Pinpoint the cell where the given text exists, returning its [x, y] midpoint coordinate. 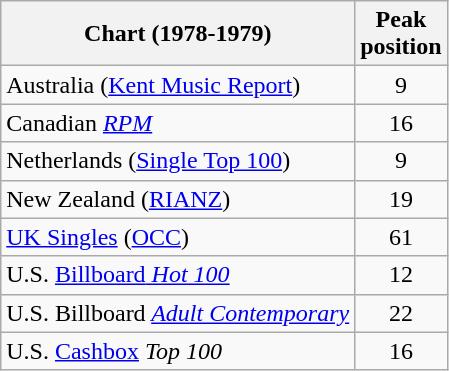
New Zealand (RIANZ) [178, 199]
61 [401, 237]
12 [401, 275]
Peakposition [401, 34]
U.S. Billboard Adult Contemporary [178, 313]
UK Singles (OCC) [178, 237]
Australia (Kent Music Report) [178, 85]
Chart (1978-1979) [178, 34]
U.S. Cashbox Top 100 [178, 351]
Canadian RPM [178, 123]
U.S. Billboard Hot 100 [178, 275]
19 [401, 199]
22 [401, 313]
Netherlands (Single Top 100) [178, 161]
